Identify which cell holds the provided text, then report its (x, y) central coordinate. 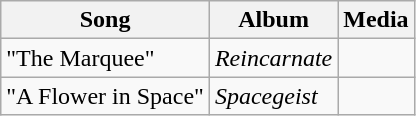
Media (376, 20)
"A Flower in Space" (106, 96)
Album (273, 20)
"The Marquee" (106, 58)
Reincarnate (273, 58)
Spacegeist (273, 96)
Song (106, 20)
